Extract the [x, y] coordinate from the center of the cell holding the provided text.  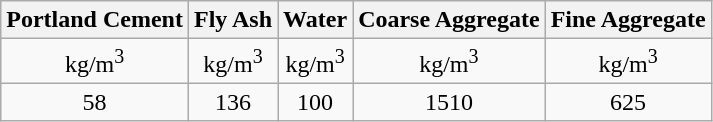
58 [95, 102]
Coarse Aggregate [450, 20]
625 [628, 102]
Fine Aggregate [628, 20]
100 [316, 102]
Fly Ash [232, 20]
Portland Cement [95, 20]
136 [232, 102]
Water [316, 20]
1510 [450, 102]
